Pinpoint the cell where the given text exists, returning its (X, Y) midpoint coordinate. 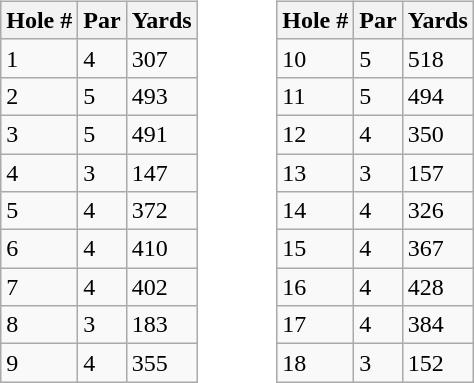
428 (438, 287)
7 (40, 287)
12 (316, 134)
384 (438, 325)
10 (316, 58)
326 (438, 211)
14 (316, 211)
6 (40, 249)
410 (162, 249)
13 (316, 173)
8 (40, 325)
183 (162, 325)
372 (162, 211)
147 (162, 173)
402 (162, 287)
491 (162, 134)
152 (438, 363)
2 (40, 96)
1 (40, 58)
16 (316, 287)
493 (162, 96)
18 (316, 363)
367 (438, 249)
350 (438, 134)
11 (316, 96)
518 (438, 58)
157 (438, 173)
9 (40, 363)
17 (316, 325)
307 (162, 58)
355 (162, 363)
15 (316, 249)
494 (438, 96)
